Pinpoint the cell where the given text exists, returning its (X, Y) midpoint coordinate. 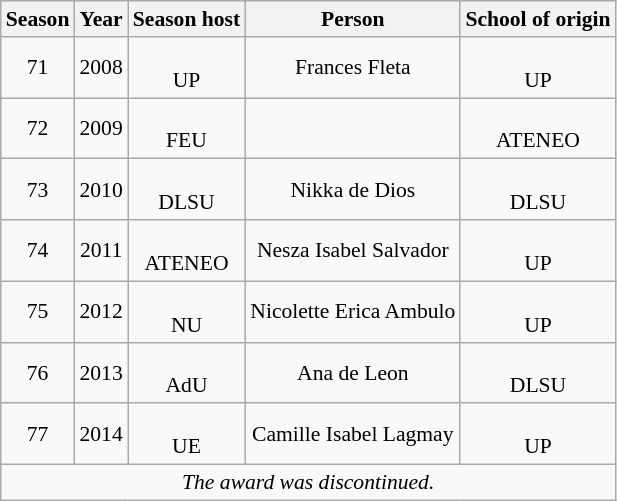
Year (100, 19)
72 (38, 128)
2013 (100, 372)
76 (38, 372)
2014 (100, 434)
74 (38, 250)
AdU (186, 372)
Person (352, 19)
Nesza Isabel Salvador (352, 250)
Camille Isabel Lagmay (352, 434)
NU (186, 312)
2008 (100, 68)
The award was discontinued. (308, 483)
2012 (100, 312)
UE (186, 434)
2009 (100, 128)
71 (38, 68)
Season host (186, 19)
Ana de Leon (352, 372)
Nikka de Dios (352, 190)
School of origin (538, 19)
FEU (186, 128)
Season (38, 19)
Nicolette Erica Ambulo (352, 312)
2010 (100, 190)
73 (38, 190)
77 (38, 434)
2011 (100, 250)
Frances Fleta (352, 68)
75 (38, 312)
